Return the [x, y] coordinate for the center point of the cell that contains the specified text.  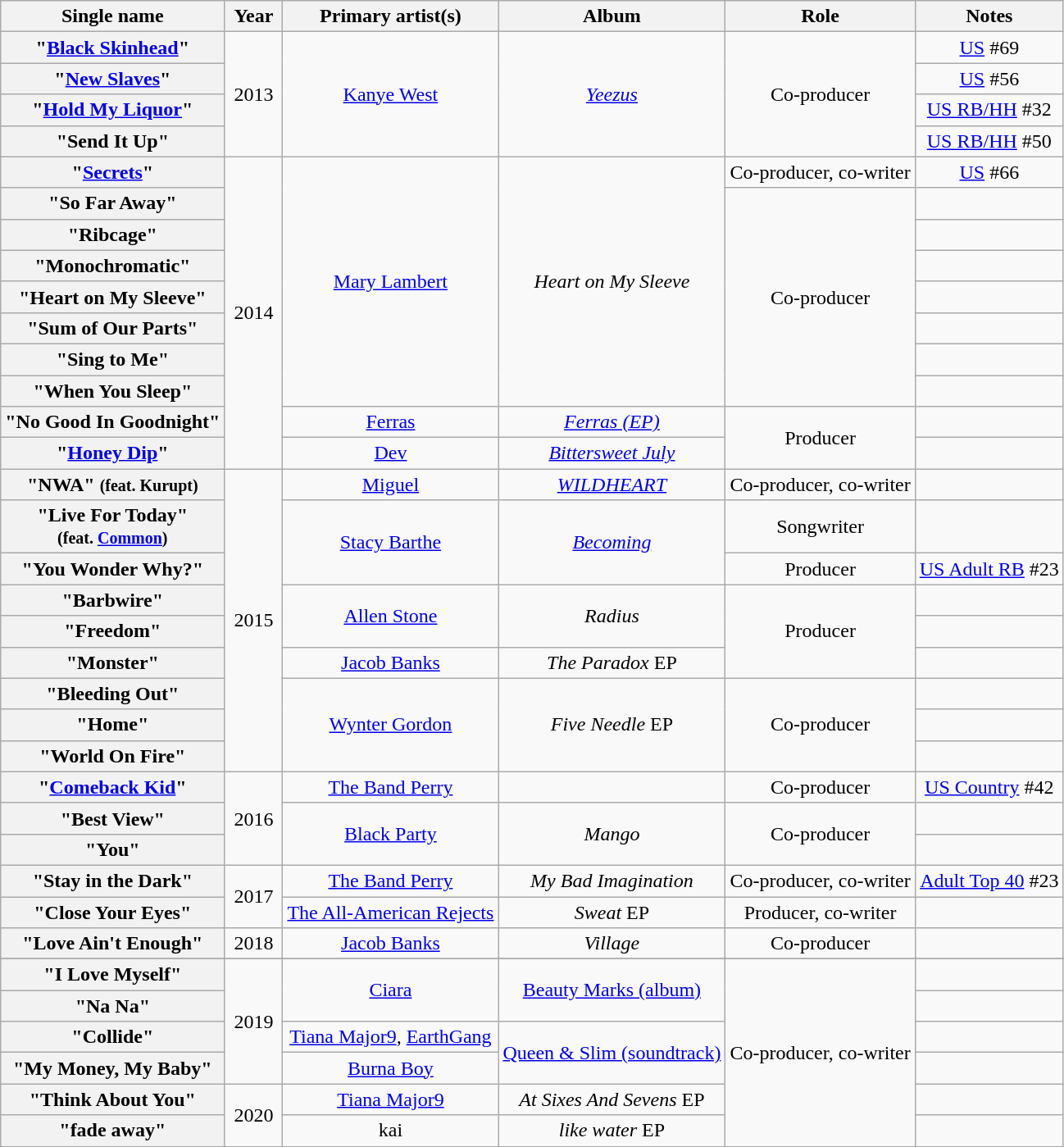
2014 [254, 313]
"Monochromatic" [113, 266]
Village [612, 944]
"Think About You" [113, 1099]
"No Good In Goodnight" [113, 422]
US Country #42 [989, 787]
"NWA" (feat. Kurupt) [113, 485]
Single name [113, 16]
"You" [113, 849]
"Stay in the Dark" [113, 881]
"You Wonder Why?" [113, 569]
US RB/HH #32 [989, 110]
"New Slaves" [113, 79]
Notes [989, 16]
Producer, co-writer [820, 913]
Five Needle EP [612, 725]
"Freedom" [113, 631]
The Paradox EP [612, 662]
"Bleeding Out" [113, 694]
"I Love Myself" [113, 975]
"Love Ain't Enough" [113, 944]
"My Money, My Baby" [113, 1068]
Burna Boy [390, 1068]
Heart on My Sleeve [612, 281]
Yeezus [612, 94]
US Adult RB #23 [989, 569]
Wynter Gordon [390, 725]
"World On Fire" [113, 756]
Queen & Slim (soundtrack) [612, 1053]
US RB/HH #50 [989, 141]
Album [612, 16]
Tiana Major9 [390, 1099]
US #69 [989, 48]
2020 [254, 1115]
"Black Skinhead" [113, 48]
"Collide" [113, 1037]
"Close Your Eyes" [113, 913]
Black Party [390, 834]
Ferras (EP) [612, 422]
Year [254, 16]
US #66 [989, 172]
"Honey Dip" [113, 453]
"Comeback Kid" [113, 787]
2013 [254, 94]
"Secrets" [113, 172]
Radius [612, 616]
"fade away" [113, 1131]
2017 [254, 896]
Ciara [390, 990]
"Send It Up" [113, 141]
"Monster" [113, 662]
Mary Lambert [390, 281]
Allen Stone [390, 616]
Role [820, 16]
2015 [254, 621]
US #56 [989, 79]
Beauty Marks (album) [612, 990]
Kanye West [390, 94]
"When You Sleep" [113, 391]
Becoming [612, 543]
"Heart on My Sleeve" [113, 297]
My Bad Imagination [612, 881]
like water EP [612, 1131]
"Live For Today"(feat. Common) [113, 526]
At Sixes And Sevens EP [612, 1099]
"Best View" [113, 818]
Miguel [390, 485]
"So Far Away" [113, 203]
"Barbwire" [113, 600]
Adult Top 40 #23 [989, 881]
Bittersweet July [612, 453]
Ferras [390, 422]
2018 [254, 944]
kai [390, 1131]
Mango [612, 834]
"Na Na" [113, 1006]
2019 [254, 1022]
2016 [254, 818]
Tiana Major9, EarthGang [390, 1037]
"Sing to Me" [113, 359]
"Sum of Our Parts" [113, 328]
"Ribcage" [113, 234]
Dev [390, 453]
"Home" [113, 725]
Primary artist(s) [390, 16]
Sweat EP [612, 913]
Stacy Barthe [390, 543]
Songwriter [820, 526]
"Hold My Liquor" [113, 110]
The All-American Rejects [390, 913]
WILDHEART [612, 485]
